Find where the given text appears and provide that cell's center as (X, Y) coordinate. 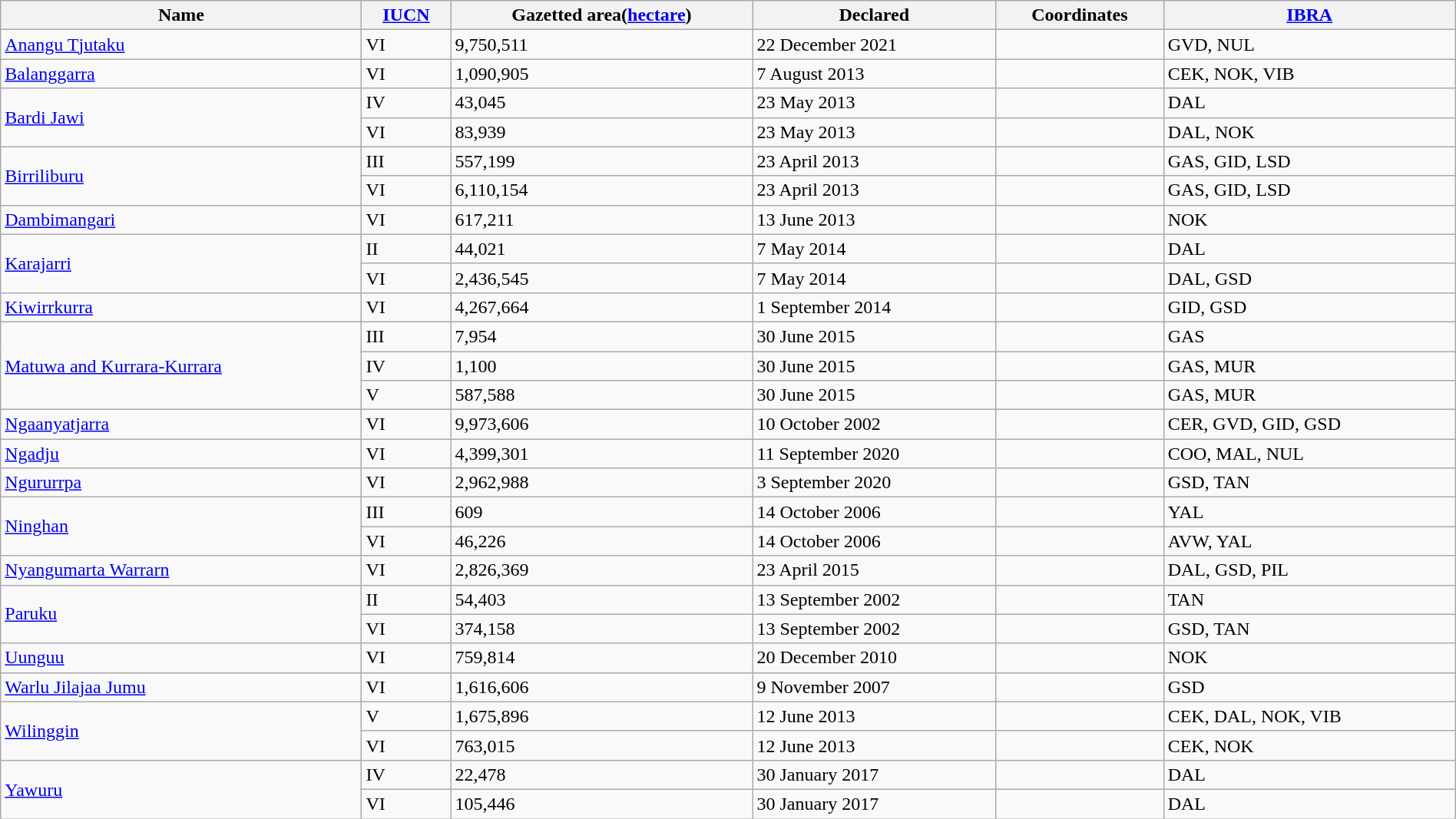
TAN (1309, 599)
GID, GSD (1309, 307)
Wilinggin (181, 731)
22,478 (602, 774)
Coordinates (1080, 15)
9,750,511 (602, 45)
3 September 2020 (874, 483)
43,045 (602, 103)
DAL, GSD (1309, 278)
587,588 (602, 395)
CEK, NOK, VIB (1309, 74)
GAS (1309, 336)
609 (602, 512)
GSD (1309, 687)
YAL (1309, 512)
Dambimangari (181, 220)
IBRA (1309, 15)
Declared (874, 15)
AVW, YAL (1309, 541)
Nyangumarta Warrarn (181, 570)
7 August 2013 (874, 74)
6,110,154 (602, 190)
Matuwa and Kurrara-Kurrara (181, 365)
IUCN (406, 15)
DAL, NOK (1309, 132)
Karajarri (181, 263)
44,021 (602, 249)
CEK, DAL, NOK, VIB (1309, 716)
Gazetted area(hectare) (602, 15)
7,954 (602, 336)
CEK, NOK (1309, 745)
13 June 2013 (874, 220)
20 December 2010 (874, 658)
Balanggarra (181, 74)
763,015 (602, 745)
54,403 (602, 599)
1,675,896 (602, 716)
1,100 (602, 366)
374,158 (602, 629)
1,090,905 (602, 74)
Paruku (181, 614)
Ngadju (181, 454)
Anangu Tjutaku (181, 45)
22 December 2021 (874, 45)
Warlu Jilajaa Jumu (181, 687)
2,436,545 (602, 278)
1,616,606 (602, 687)
759,814 (602, 658)
1 September 2014 (874, 307)
9 November 2007 (874, 687)
DAL, GSD, PIL (1309, 570)
Ngaanyatjarra (181, 424)
Uunguu (181, 658)
Name (181, 15)
COO, MAL, NUL (1309, 454)
557,199 (602, 161)
4,399,301 (602, 454)
9,973,606 (602, 424)
11 September 2020 (874, 454)
GVD, NUL (1309, 45)
CER, GVD, GID, GSD (1309, 424)
105,446 (602, 804)
Birriliburu (181, 176)
Ninghan (181, 527)
617,211 (602, 220)
Ngururrpa (181, 483)
Yawuru (181, 789)
83,939 (602, 132)
2,826,369 (602, 570)
4,267,664 (602, 307)
Bardi Jawi (181, 117)
Kiwirrkurra (181, 307)
10 October 2002 (874, 424)
46,226 (602, 541)
2,962,988 (602, 483)
23 April 2015 (874, 570)
